Provide the (X, Y) coordinate of the cell's center where the given text is located.  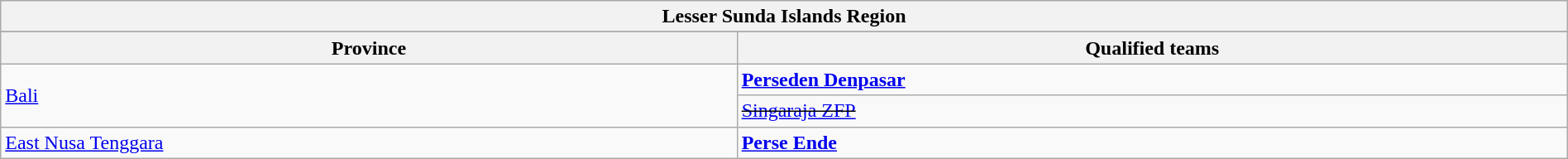
Lesser Sunda Islands Region (784, 17)
Perseden Denpasar (1152, 79)
Perse Ende (1152, 142)
East Nusa Tenggara (369, 142)
Bali (369, 95)
Qualified teams (1152, 48)
Singaraja ZFP (1152, 111)
Province (369, 48)
